Capture the cell that displays the provided text and extract its (x, y) central coordinate. 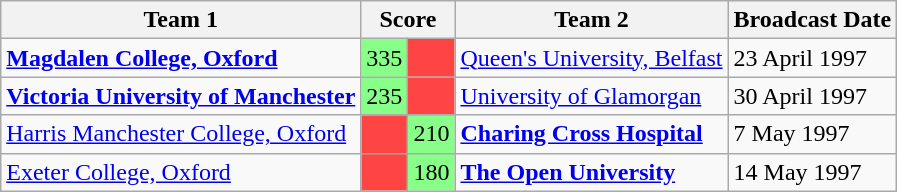
Queen's University, Belfast (592, 58)
Team 1 (181, 20)
30 April 1997 (812, 96)
Score (408, 20)
Exeter College, Oxford (181, 172)
University of Glamorgan (592, 96)
Broadcast Date (812, 20)
Harris Manchester College, Oxford (181, 134)
235 (384, 96)
Magdalen College, Oxford (181, 58)
The Open University (592, 172)
7 May 1997 (812, 134)
210 (432, 134)
335 (384, 58)
Victoria University of Manchester (181, 96)
23 April 1997 (812, 58)
180 (432, 172)
Charing Cross Hospital (592, 134)
Team 2 (592, 20)
14 May 1997 (812, 172)
